Find where the given text appears and provide that cell's center as [X, Y] coordinate. 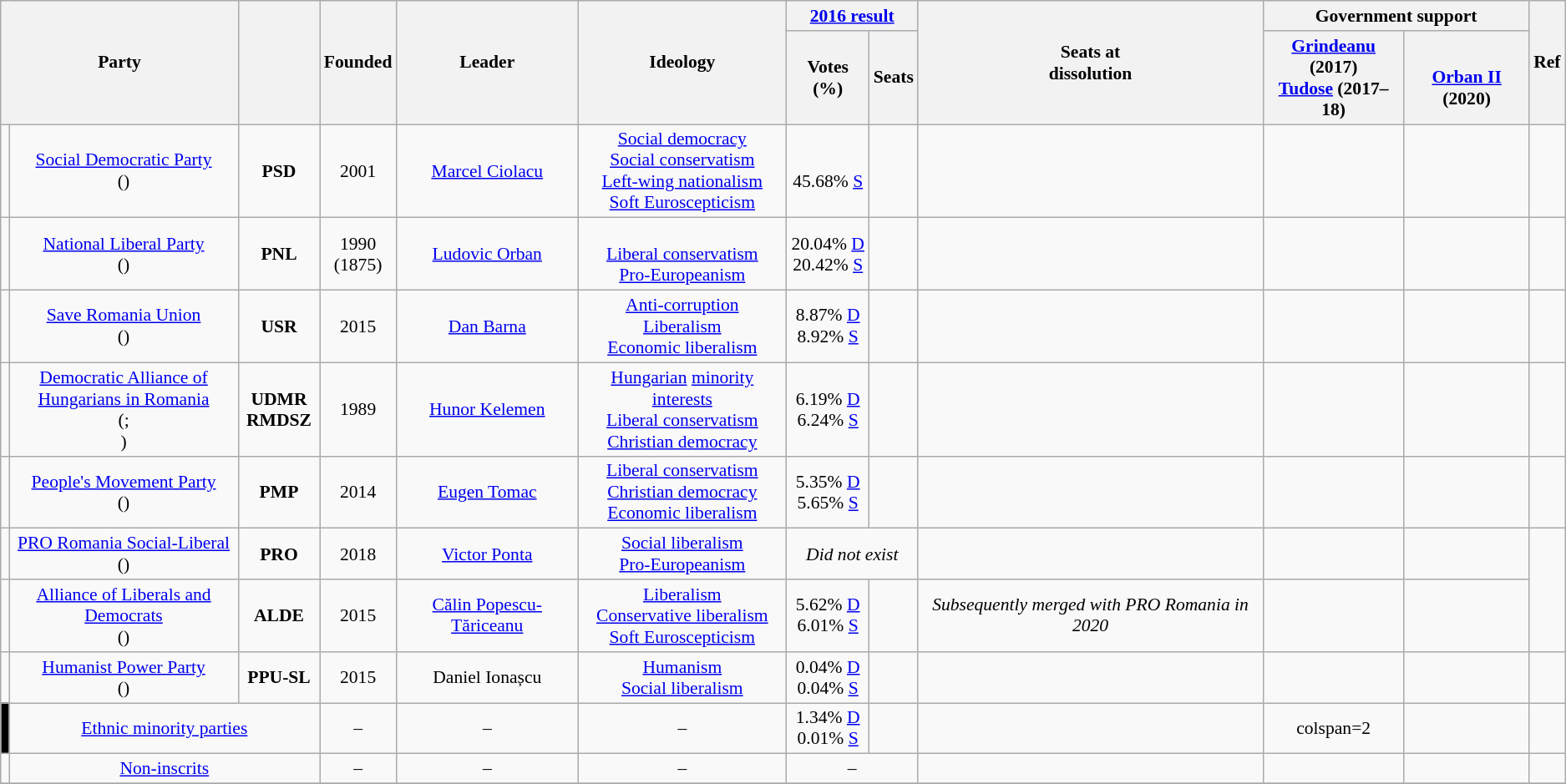
5.35% D5.65% S [829, 493]
Ideology [682, 63]
0.04% D0.04% S [829, 678]
45.68% S [829, 171]
2016 result [852, 16]
Save Romania Union() [124, 327]
PRO Romania Social-Liberal() [124, 554]
Victor Ponta [487, 554]
Hunor Kelemen [487, 409]
PRO [279, 554]
2001 [358, 171]
Social liberalismPro-Europeanism [682, 554]
People's Movement Party() [124, 493]
Hungarian minority interestsLiberal conservatismChristian democracy [682, 409]
2018 [358, 554]
20.04% D20.42% S [829, 254]
1.34% D0.01% S [829, 728]
PMP [279, 493]
UDMRRMDSZ [279, 409]
LiberalismConservative liberalismSoft Euroscepticism [682, 616]
Government support [1396, 16]
PSD [279, 171]
Grindeanu (2017)Tudose (2017–18) [1333, 78]
Votes (%) [829, 78]
1989 [358, 409]
Seats [894, 78]
Social Democratic Party() [124, 171]
Humanist Power Party() [124, 678]
Did not exist [852, 554]
HumanismSocial liberalism [682, 678]
Founded [358, 63]
1990(1875) [358, 254]
colspan=2 [1333, 728]
Ethnic minority parties [165, 728]
National Liberal Party() [124, 254]
2014 [358, 493]
Eugen Tomac [487, 493]
Seats atdissolution [1091, 63]
PPU-SL [279, 678]
Orban II (2020) [1467, 78]
Leader [487, 63]
Dan Barna [487, 327]
Anti-corruptionLiberalismEconomic liberalism [682, 327]
ALDE [279, 616]
PNL [279, 254]
Marcel Ciolacu [487, 171]
Social democracySocial conservatismLeft-wing nationalismSoft Euroscepticism [682, 171]
USR [279, 327]
Subsequently merged with PRO Romania in 2020 [1091, 616]
Democratic Alliance of Hungarians in Romania(;) [124, 409]
Ref [1547, 63]
Liberal conservatismPro-Europeanism [682, 254]
Liberal conservatismChristian democracyEconomic liberalism [682, 493]
5.62% D6.01% S [829, 616]
Non-inscrits [165, 769]
6.19% D6.24% S [829, 409]
8.87% D8.92% S [829, 327]
Alliance of Liberals and Democrats() [124, 616]
Daniel Ionașcu [487, 678]
Party [119, 63]
Călin Popescu-Tăriceanu [487, 616]
Ludovic Orban [487, 254]
